Find where the given text appears and provide that cell's center as [X, Y] coordinate. 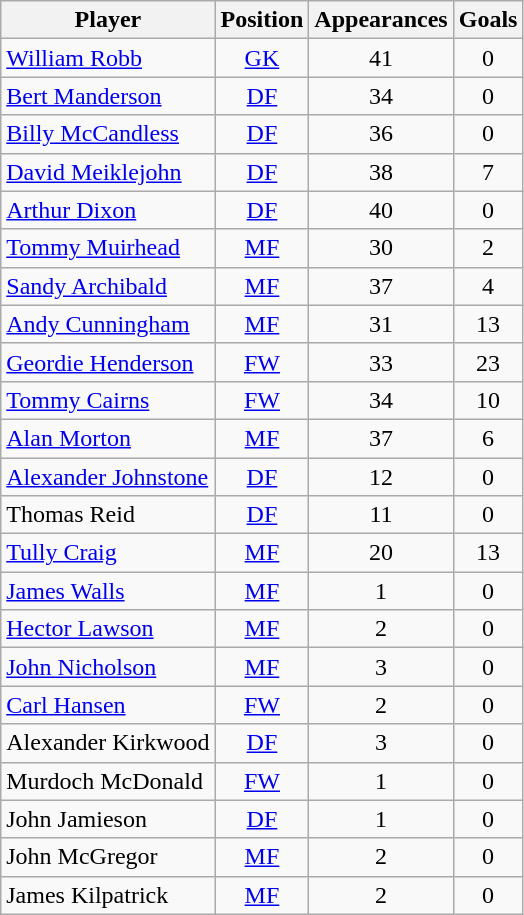
Alexander Kirkwood [108, 743]
Appearances [381, 20]
John McGregor [108, 857]
John Jamieson [108, 819]
Bert Manderson [108, 96]
GK [262, 58]
31 [381, 324]
6 [488, 438]
Sandy Archibald [108, 286]
10 [488, 400]
Position [262, 20]
11 [381, 515]
William Robb [108, 58]
7 [488, 172]
4 [488, 286]
30 [381, 248]
Murdoch McDonald [108, 781]
James Kilpatrick [108, 895]
Billy McCandless [108, 134]
Carl Hansen [108, 705]
Tully Craig [108, 553]
Tommy Cairns [108, 400]
Geordie Henderson [108, 362]
Tommy Muirhead [108, 248]
Arthur Dixon [108, 210]
David Meiklejohn [108, 172]
33 [381, 362]
James Walls [108, 591]
Player [108, 20]
23 [488, 362]
41 [381, 58]
Alan Morton [108, 438]
Hector Lawson [108, 629]
Andy Cunningham [108, 324]
12 [381, 477]
Thomas Reid [108, 515]
38 [381, 172]
20 [381, 553]
Alexander Johnstone [108, 477]
40 [381, 210]
John Nicholson [108, 667]
36 [381, 134]
Goals [488, 20]
